For the text-containing cell, return its midpoint in [x, y] coordinate format. 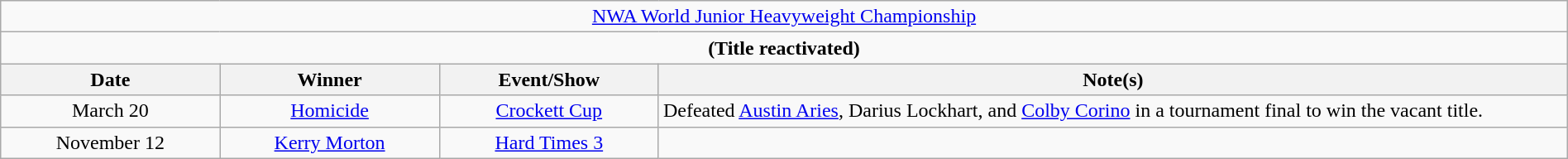
Homicide [329, 111]
Winner [329, 79]
March 20 [111, 111]
Note(s) [1113, 79]
November 12 [111, 142]
Event/Show [549, 79]
Crockett Cup [549, 111]
Hard Times 3 [549, 142]
Date [111, 79]
Defeated Austin Aries, Darius Lockhart, and Colby Corino in a tournament final to win the vacant title. [1113, 111]
Kerry Morton [329, 142]
(Title reactivated) [784, 48]
NWA World Junior Heavyweight Championship [784, 17]
